Identify which cell holds the provided text, then report its [x, y] central coordinate. 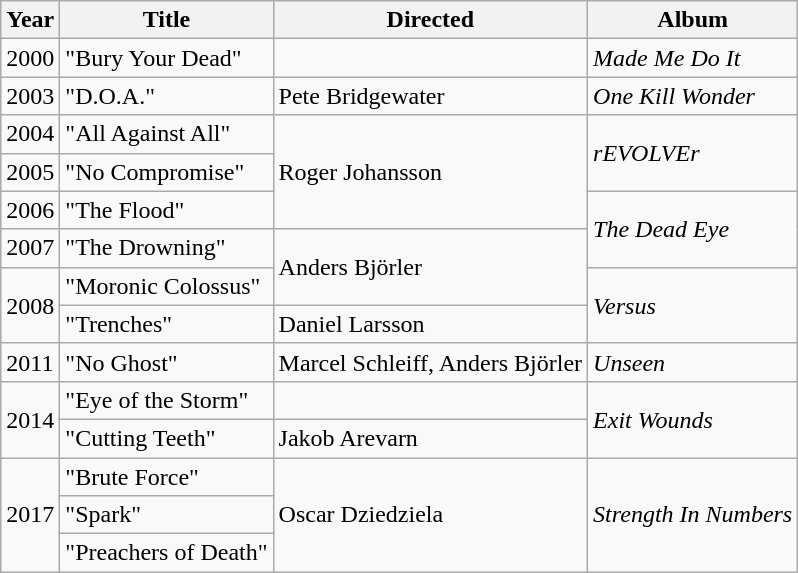
rEVOLVEr [693, 153]
Anders Björler [430, 267]
2008 [30, 305]
2006 [30, 210]
Daniel Larsson [430, 324]
Versus [693, 305]
"Spark" [166, 515]
"D.O.A." [166, 96]
"Eye of the Storm" [166, 400]
2007 [30, 248]
Exit Wounds [693, 419]
Jakob Arevarn [430, 438]
One Kill Wonder [693, 96]
2005 [30, 172]
Oscar Dziedziela [430, 515]
"The Drowning" [166, 248]
The Dead Eye [693, 229]
Roger Johansson [430, 172]
2000 [30, 58]
"No Compromise" [166, 172]
"Trenches" [166, 324]
Unseen [693, 362]
"Moronic Colossus" [166, 286]
2011 [30, 362]
"Bury Your Dead" [166, 58]
"The Flood" [166, 210]
Title [166, 20]
"Brute Force" [166, 477]
"No Ghost" [166, 362]
2003 [30, 96]
Made Me Do It [693, 58]
Directed [430, 20]
"Cutting Teeth" [166, 438]
"Preachers of Death" [166, 553]
2017 [30, 515]
2004 [30, 134]
Pete Bridgewater [430, 96]
Album [693, 20]
Strength In Numbers [693, 515]
Marcel Schleiff, Anders Björler [430, 362]
"All Against All" [166, 134]
Year [30, 20]
2014 [30, 419]
